For the text-containing cell, return its midpoint in [X, Y] coordinate format. 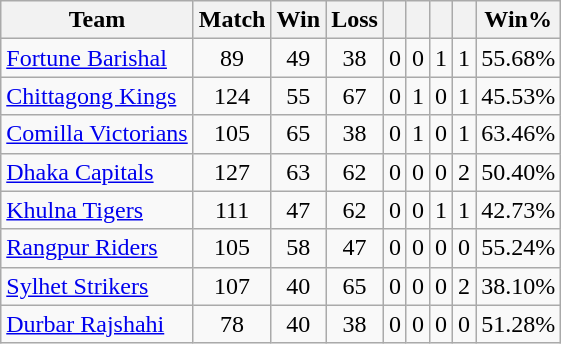
38.10% [518, 286]
Match [232, 20]
Chittagong Kings [97, 96]
Win [298, 20]
Sylhet Strikers [97, 286]
Comilla Victorians [97, 134]
49 [298, 58]
55.24% [518, 248]
Loss [355, 20]
Khulna Tigers [97, 210]
124 [232, 96]
63 [298, 172]
51.28% [518, 324]
Win% [518, 20]
45.53% [518, 96]
111 [232, 210]
78 [232, 324]
63.46% [518, 134]
42.73% [518, 210]
Rangpur Riders [97, 248]
107 [232, 286]
Team [97, 20]
89 [232, 58]
Dhaka Capitals [97, 172]
58 [298, 248]
55 [298, 96]
Fortune Barishal [97, 58]
127 [232, 172]
67 [355, 96]
55.68% [518, 58]
Durbar Rajshahi [97, 324]
50.40% [518, 172]
